Identify which cell holds the provided text, then report its (x, y) central coordinate. 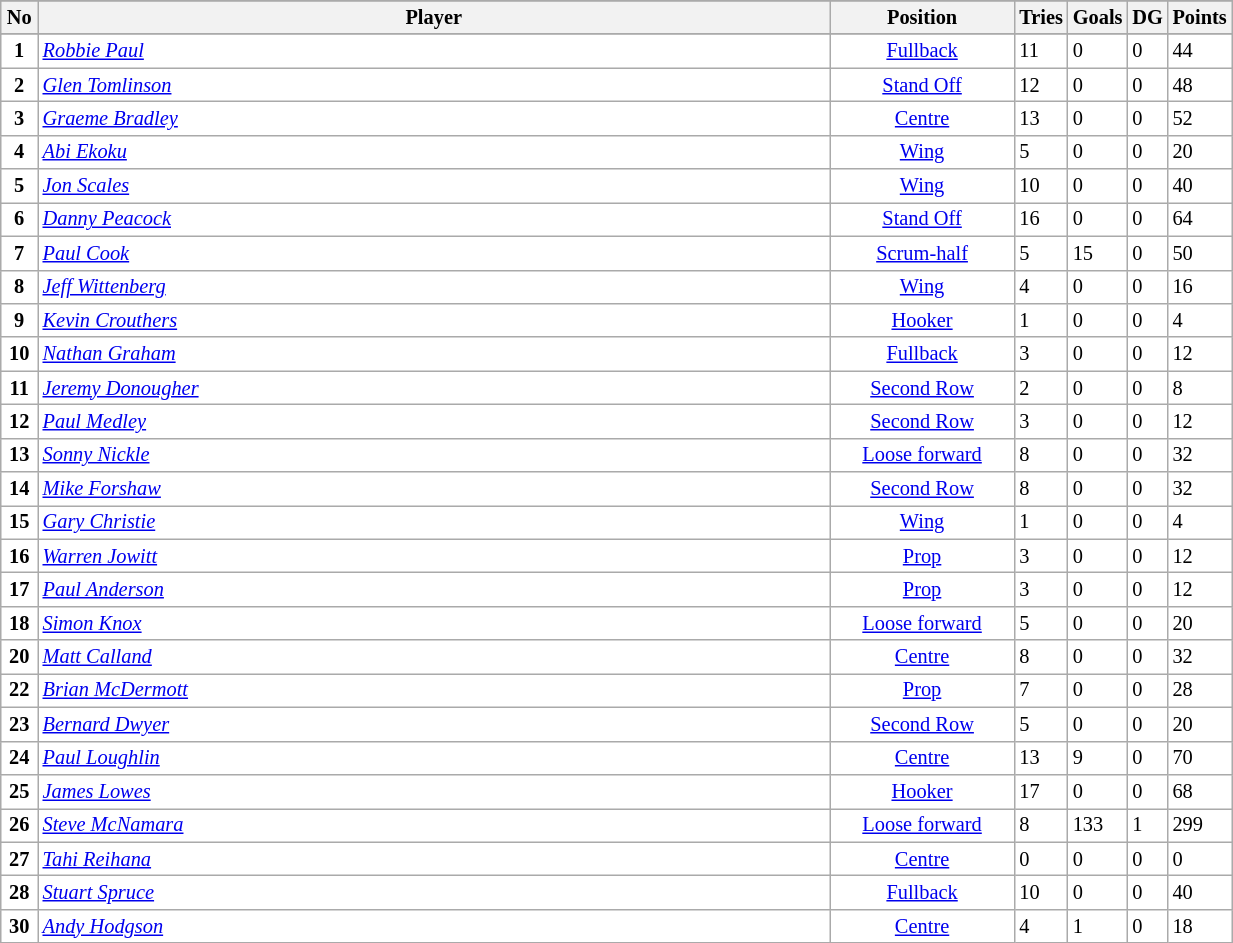
Paul Loughlin (434, 758)
Gary Christie (434, 522)
70 (1200, 758)
Paul Cook (434, 253)
30 (20, 926)
Position (922, 17)
Warren Jowitt (434, 556)
Scrum-half (922, 253)
Stuart Spruce (434, 892)
44 (1200, 51)
22 (20, 690)
50 (1200, 253)
Matt Calland (434, 657)
Glen Tomlinson (434, 85)
Mike Forshaw (434, 489)
Simon Knox (434, 623)
25 (20, 791)
Goals (1098, 17)
No (20, 17)
Brian McDermott (434, 690)
Steve McNamara (434, 825)
52 (1200, 118)
Paul Anderson (434, 589)
Jeremy Donougher (434, 388)
26 (20, 825)
299 (1200, 825)
48 (1200, 85)
Player (434, 17)
Tahi Reihana (434, 859)
Kevin Crouthers (434, 320)
Tries (1040, 17)
James Lowes (434, 791)
Sonny Nickle (434, 455)
Bernard Dwyer (434, 724)
Graeme Bradley (434, 118)
Andy Hodgson (434, 926)
23 (20, 724)
133 (1098, 825)
Robbie Paul (434, 51)
Abi Ekoku (434, 152)
6 (20, 219)
Paul Medley (434, 421)
DG (1147, 17)
64 (1200, 219)
Jeff Wittenberg (434, 287)
Jon Scales (434, 186)
Nathan Graham (434, 354)
24 (20, 758)
14 (20, 489)
27 (20, 859)
Danny Peacock (434, 219)
68 (1200, 791)
Points (1200, 17)
